Return [X, Y] of the center of cell containing provided text 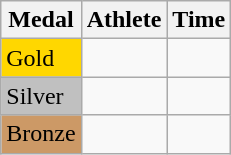
Gold [41, 58]
Silver [41, 96]
Medal [41, 20]
Time [199, 20]
Athlete [124, 20]
Bronze [41, 134]
